Detect which cell encompasses the target text, then output its (X, Y) center coordinate. 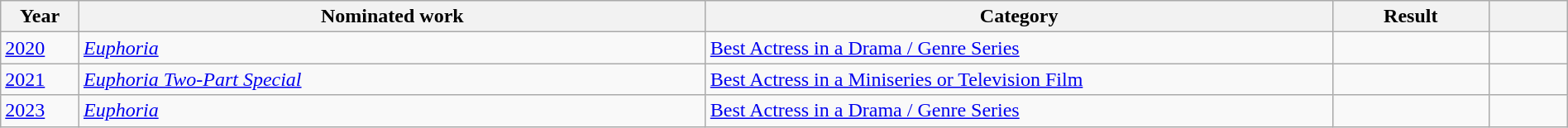
Best Actress in a Miniseries or Television Film (1019, 79)
2020 (40, 48)
2021 (40, 79)
Year (40, 17)
Nominated work (392, 17)
2023 (40, 111)
Result (1411, 17)
Euphoria Two-Part Special (392, 79)
Category (1019, 17)
